Return the [x, y] coordinate for the center point of the cell that contains the specified text.  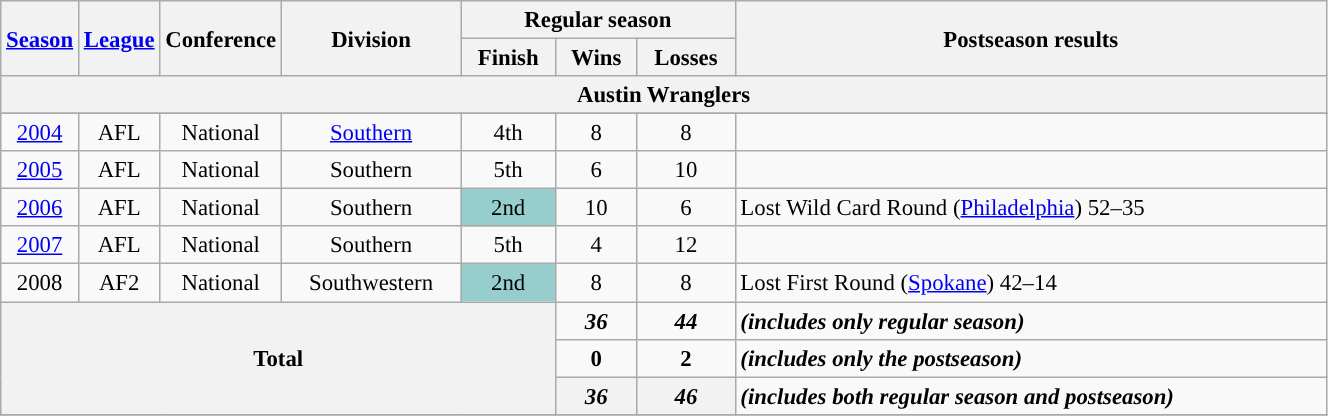
Regular season [598, 20]
4th [508, 133]
(includes both regular season and postseason) [1030, 396]
Austin Wranglers [664, 95]
Conference [221, 38]
2004 [40, 133]
(includes only regular season) [1030, 321]
46 [686, 396]
Finish [508, 58]
Lost First Round (Spokane) 42–14 [1030, 283]
Wins [596, 58]
Southwestern [370, 283]
Season [40, 38]
Postseason results [1030, 38]
44 [686, 321]
Lost Wild Card Round (Philadelphia) 52–35 [1030, 208]
2007 [40, 245]
4 [596, 245]
2006 [40, 208]
2 [686, 358]
Total [278, 358]
12 [686, 245]
(includes only the postseason) [1030, 358]
AF2 [118, 283]
2005 [40, 170]
Division [370, 38]
League [118, 38]
2008 [40, 283]
0 [596, 358]
Losses [686, 58]
